Search for the cell housing the specified text and yield its [X, Y] center coordinate. 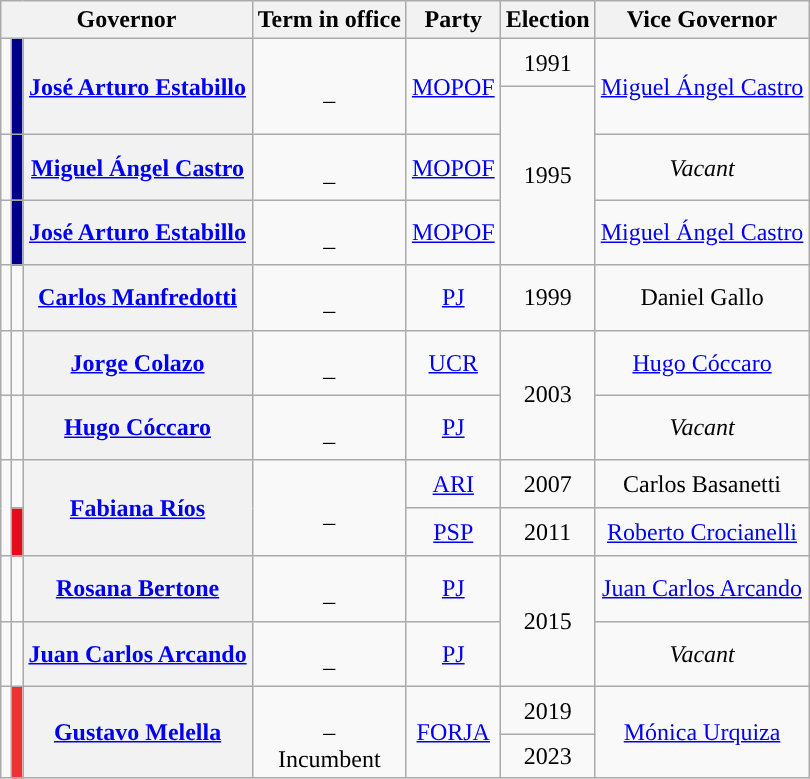
PSP [453, 532]
1995 [548, 176]
Daniel Gallo [702, 298]
2003 [548, 395]
Fabiana Ríos [138, 508]
Roberto Crocianelli [702, 532]
ARI [453, 484]
Jorge Colazo [138, 362]
FORJA [453, 732]
Party [453, 20]
1999 [548, 298]
2019 [548, 710]
2007 [548, 484]
Election [548, 20]
Term in office [329, 20]
Vice Governor [702, 20]
Gustavo Melella [138, 732]
Governor [126, 20]
UCR [453, 362]
Mónica Urquiza [702, 732]
Carlos Basanetti [702, 484]
1991 [548, 63]
Rosana Bertone [138, 588]
2023 [548, 756]
2015 [548, 621]
2011 [548, 532]
–Incumbent [329, 732]
Carlos Manfredotti [138, 298]
